Scan for the cell matching the given text and deliver its [X, Y] coordinate at center. 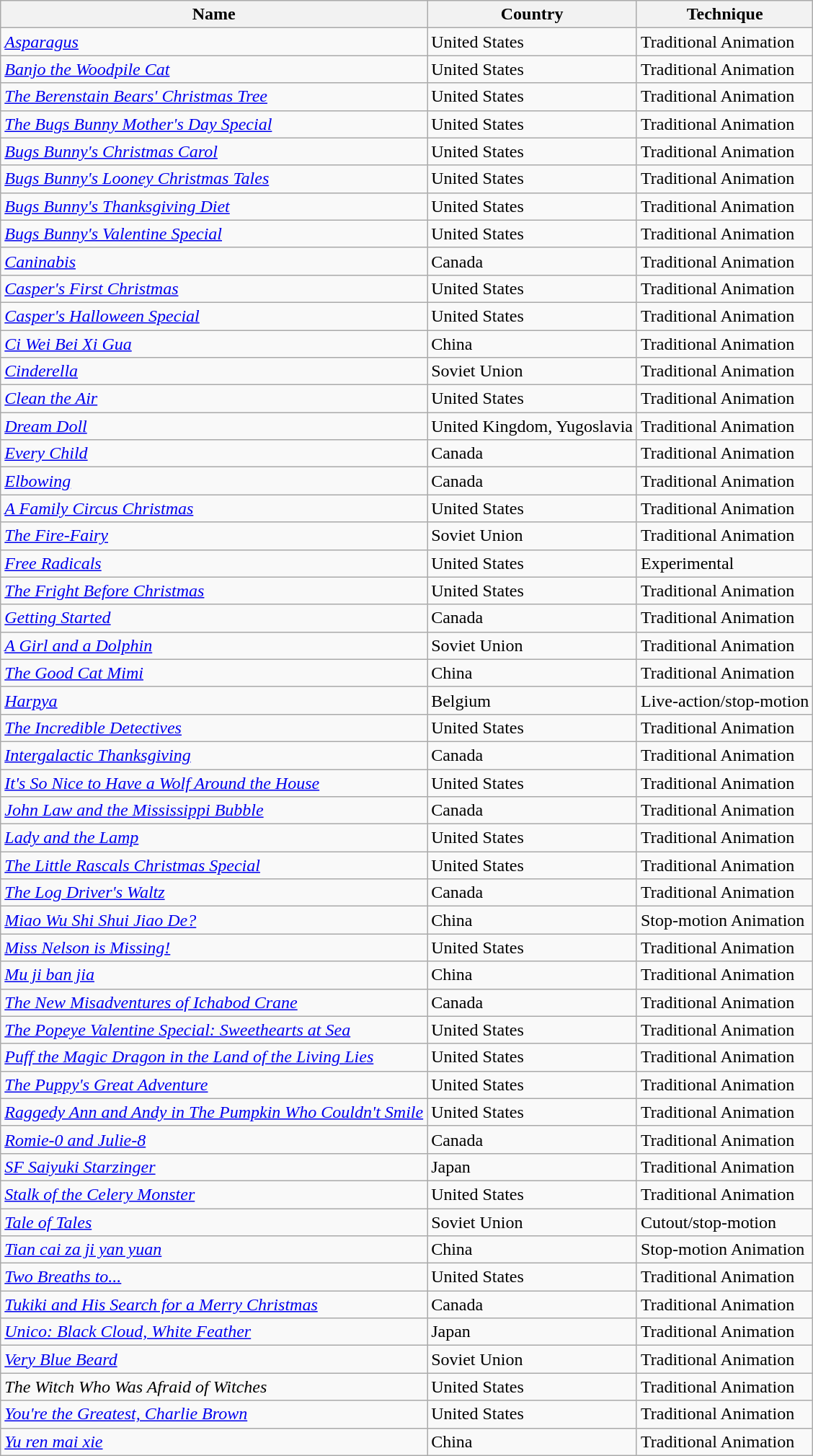
The Log Driver's Waltz [214, 893]
Bugs Bunny's Valentine Special [214, 234]
Country [532, 14]
Clean the Air [214, 399]
The Popeye Valentine Special: Sweethearts at Sea [214, 1030]
Romie-0 and Julie-8 [214, 1139]
Getting Started [214, 618]
A Girl and a Dolphin [214, 645]
Harpya [214, 700]
United Kingdom, Yugoslavia [532, 426]
Raggedy Ann and Andy in The Pumpkin Who Couldn't Smile [214, 1112]
Caninabis [214, 261]
The Fright Before Christmas [214, 591]
Name [214, 14]
Free Radicals [214, 563]
Ci Wei Bei Xi Gua [214, 344]
Belgium [532, 700]
Experimental [724, 563]
Stalk of the Celery Monster [214, 1194]
Dream Doll [214, 426]
Miao Wu Shi Shui Jiao De? [214, 920]
Very Blue Beard [214, 1359]
It's So Nice to Have a Wolf Around the House [214, 782]
Bugs Bunny's Thanksgiving Diet [214, 206]
Live-action/stop-motion [724, 700]
Unico: Black Cloud, White Feather [214, 1332]
The Fire-Fairy [214, 536]
Every Child [214, 454]
SF Saiyuki Starzinger [214, 1167]
The Bugs Bunny Mother's Day Special [214, 124]
Lady and the Lamp [214, 838]
The Puppy's Great Adventure [214, 1085]
Technique [724, 14]
Intergalactic Thanksgiving [214, 755]
Elbowing [214, 481]
Miss Nelson is Missing! [214, 948]
The Good Cat Mimi [214, 673]
The Incredible Detectives [214, 728]
The Berenstain Bears' Christmas Tree [214, 97]
Mu ji ban jia [214, 975]
You're the Greatest, Charlie Brown [214, 1414]
A Family Circus Christmas [214, 508]
Cinderella [214, 371]
Tale of Tales [214, 1222]
The Little Rascals Christmas Special [214, 865]
Bugs Bunny's Looney Christmas Tales [214, 179]
Yu ren mai xie [214, 1442]
Tian cai za ji yan yuan [214, 1250]
Tukiki and His Search for a Merry Christmas [214, 1305]
The New Misadventures of Ichabod Crane [214, 1002]
The Witch Who Was Afraid of Witches [214, 1387]
Cutout/stop-motion [724, 1222]
Banjo the Woodpile Cat [214, 69]
Asparagus [214, 42]
Two Breaths to... [214, 1277]
Puff the Magic Dragon in the Land of the Living Lies [214, 1057]
Casper's Halloween Special [214, 316]
John Law and the Mississippi Bubble [214, 811]
Casper's First Christmas [214, 288]
Bugs Bunny's Christmas Carol [214, 151]
